Output the (X, Y) coordinate of the center of the cell containing the given text.  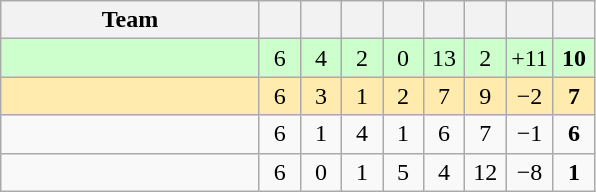
12 (486, 172)
−8 (530, 172)
+11 (530, 58)
Team (130, 20)
5 (402, 172)
3 (320, 96)
9 (486, 96)
−1 (530, 134)
10 (574, 58)
13 (444, 58)
−2 (530, 96)
